Extract the (X, Y) coordinate from the center of the cell holding the provided text.  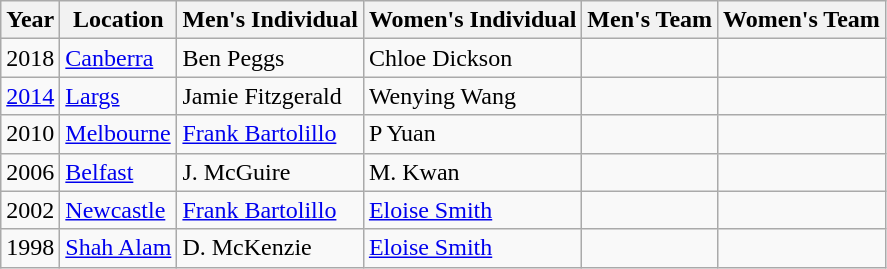
2018 (30, 58)
Year (30, 20)
Belfast (118, 172)
M. Kwan (472, 172)
D. McKenzie (270, 248)
2002 (30, 210)
Location (118, 20)
2010 (30, 134)
2006 (30, 172)
Canberra (118, 58)
Ben Peggs (270, 58)
Men's Team (650, 20)
1998 (30, 248)
Women's Individual (472, 20)
Wenying Wang (472, 96)
Jamie Fitzgerald (270, 96)
Women's Team (802, 20)
Men's Individual (270, 20)
Largs (118, 96)
J. McGuire (270, 172)
Newcastle (118, 210)
Shah Alam (118, 248)
P Yuan (472, 134)
2014 (30, 96)
Chloe Dickson (472, 58)
Melbourne (118, 134)
